Identify which cell holds the provided text, then report its [X, Y] central coordinate. 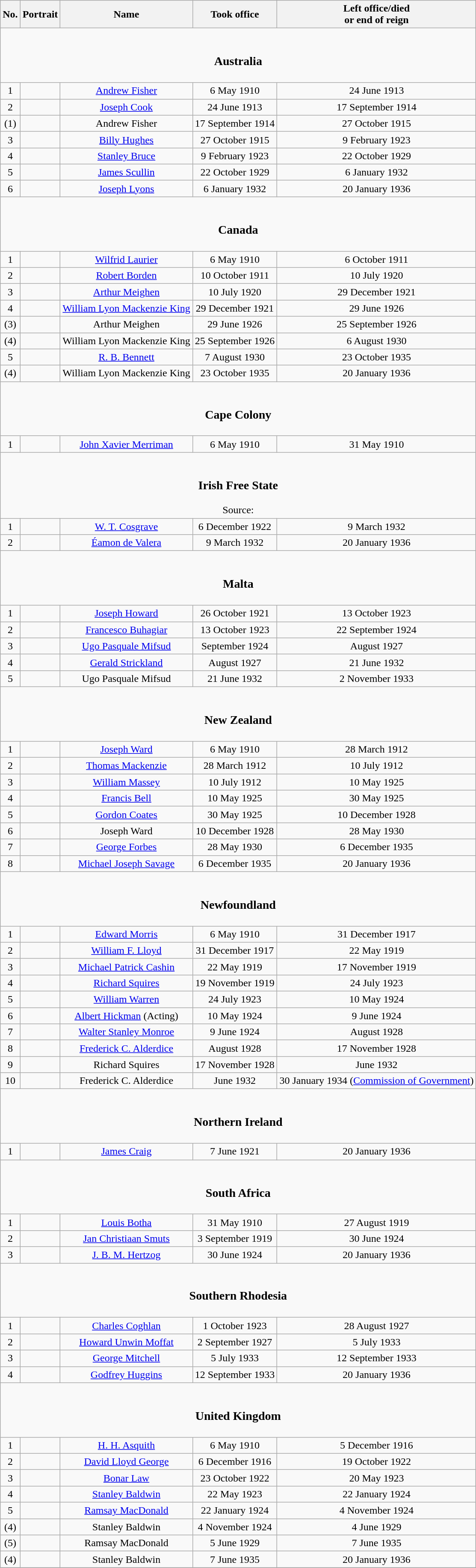
Gerald Strickland [127, 662]
Albert Hickman (Acting) [127, 1016]
5 June 1929 [235, 1543]
Name [127, 15]
6 December 1916 [235, 1461]
Left office/diedor end of reign [376, 15]
5 December 1916 [376, 1445]
Joseph Cook [127, 107]
Michael Joseph Savage [127, 863]
Michael Patrick Cashin [127, 967]
George Forbes [127, 847]
23 October 1922 [235, 1478]
7 June 1921 [235, 1151]
Northern Ireland [238, 1116]
Stanley Bruce [127, 156]
27 August 1919 [376, 1222]
William Massey [127, 782]
Joseph Howard [127, 613]
(3) [10, 324]
Portrait [40, 15]
W. T. Cosgrave [127, 527]
30 January 1934 (Commission of Government) [376, 1081]
Godfrey Huggins [127, 1375]
George Mitchell [127, 1358]
6 December 1922 [235, 527]
26 October 1921 [235, 613]
Thomas Mackenzie [127, 766]
James Scullin [127, 172]
Bonar Law [127, 1478]
Newfoundland [238, 899]
Charles Coghlan [127, 1326]
J. B. M. Hertzog [127, 1255]
Gordon Coates [127, 815]
19 October 1922 [376, 1461]
R. B. Bennett [127, 357]
28 August 1927 [376, 1326]
Louis Botha [127, 1222]
Cape Colony [238, 408]
Canada [238, 223]
Australia [238, 56]
Francis Bell [127, 798]
Joseph Lyons [127, 188]
William F. Lloyd [127, 950]
6 August 1930 [376, 341]
10 October 1911 [235, 276]
2 November 1933 [376, 678]
7 August 1930 [235, 357]
United Kingdom [238, 1410]
Robert Borden [127, 276]
David Lloyd George [127, 1461]
Took office [235, 15]
Walter Stanley Monroe [127, 1032]
4 June 1929 [376, 1527]
9 [10, 1065]
Malta [238, 578]
(5) [10, 1543]
Éamon de Valera [127, 543]
22 September 1924 [376, 630]
Wilfrid Laurier [127, 259]
September 1924 [235, 646]
2 September 1927 [235, 1342]
19 November 1919 [235, 983]
6 October 1911 [376, 259]
Jan Christiaan Smuts [127, 1238]
South Africa [238, 1187]
No. [10, 15]
10 [10, 1081]
William Warren [127, 1000]
H. H. Asquith [127, 1445]
17 November 1919 [376, 967]
Irish Free StateSource: [238, 485]
Edward Morris [127, 934]
20 May 1923 [376, 1478]
Francesco Buhagiar [127, 630]
John Xavier Merriman [127, 444]
New Zealand [238, 714]
James Craig [127, 1151]
22 May 1923 [235, 1494]
Howard Unwin Moffat [127, 1342]
(1) [10, 123]
Southern Rhodesia [238, 1290]
1 October 1923 [235, 1326]
3 September 1919 [235, 1238]
Billy Hughes [127, 140]
